For the text-containing cell, return its midpoint in [x, y] coordinate format. 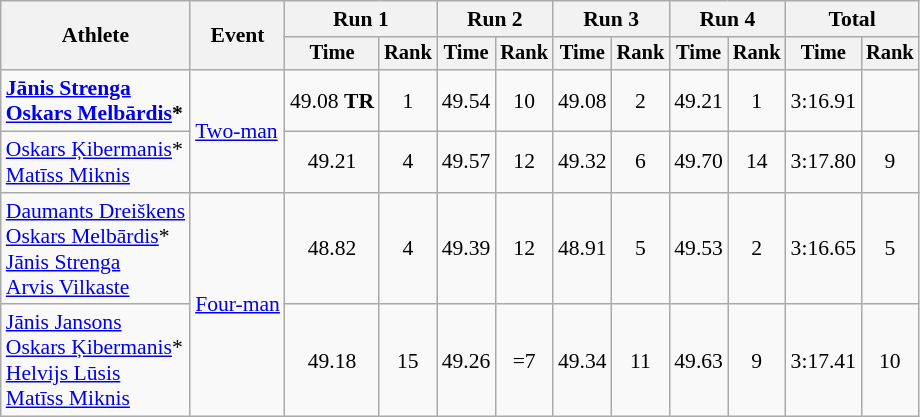
3:16.91 [824, 100]
Four-man [238, 305]
3:16.65 [824, 249]
Oskars Ķibermanis*Matīss Miknis [96, 162]
Run 3 [611, 19]
Run 4 [727, 19]
11 [641, 361]
14 [757, 162]
15 [408, 361]
49.08 [582, 100]
48.91 [582, 249]
49.54 [466, 100]
49.39 [466, 249]
Total [852, 19]
49.18 [332, 361]
48.82 [332, 249]
49.08 TR [332, 100]
Daumants DreiškensOskars Melbārdis*Jānis StrengaArvis Vilkaste [96, 249]
Athlete [96, 36]
Two-man [238, 131]
49.53 [698, 249]
Run 1 [361, 19]
Event [238, 36]
49.70 [698, 162]
49.63 [698, 361]
49.34 [582, 361]
Jānis StrengaOskars Melbārdis* [96, 100]
=7 [524, 361]
49.57 [466, 162]
Jānis JansonsOskars Ķibermanis*Helvijs LūsisMatīss Miknis [96, 361]
3:17.41 [824, 361]
Run 2 [495, 19]
49.32 [582, 162]
49.26 [466, 361]
3:17.80 [824, 162]
6 [641, 162]
